From the cell containing the given text, extract its center point as [x, y] coordinate. 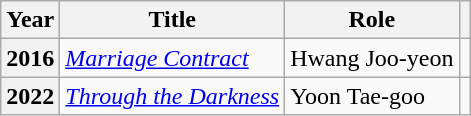
2016 [30, 58]
Hwang Joo-yeon [372, 58]
2022 [30, 96]
Yoon Tae-goo [372, 96]
Through the Darkness [172, 96]
Marriage Contract [172, 58]
Title [172, 20]
Role [372, 20]
Year [30, 20]
